Determine the [x, y] coordinate at the center of the cell enclosing the given text.  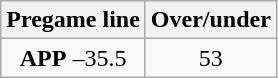
APP –35.5 [74, 58]
Over/under [210, 20]
Pregame line [74, 20]
53 [210, 58]
